Detect which cell encompasses the target text, then output its (X, Y) center coordinate. 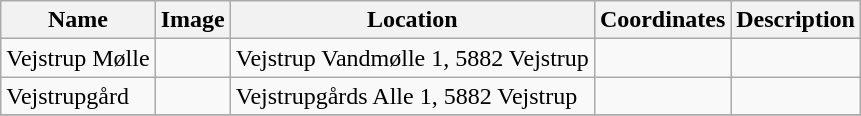
Vejstrup Vandmølle 1, 5882 Vejstrup (412, 58)
Name (78, 20)
Location (412, 20)
Vejstrupgård (78, 96)
Description (796, 20)
Coordinates (662, 20)
Vejstrup Mølle (78, 58)
Vejstrupgårds Alle 1, 5882 Vejstrup (412, 96)
Image (192, 20)
